Return the (x, y) coordinate for the center point of the cell that contains the specified text.  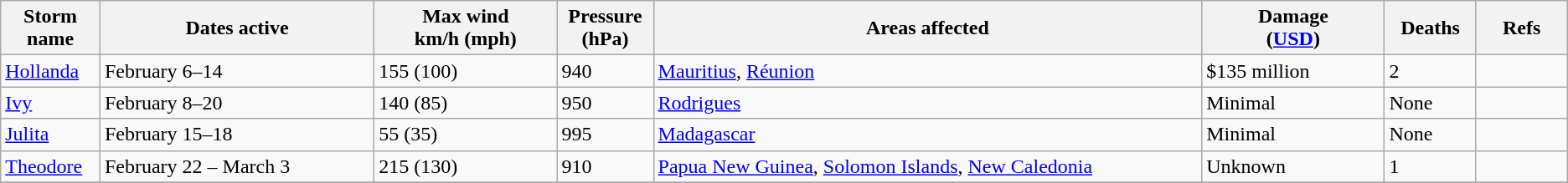
215 (130) (466, 166)
Hollanda (50, 71)
1 (1431, 166)
Max windkm/h (mph) (466, 28)
950 (605, 103)
$135 million (1293, 71)
2 (1431, 71)
February 15–18 (236, 135)
155 (100) (466, 71)
Storm name (50, 28)
February 22 – March 3 (236, 166)
Pressure(hPa) (605, 28)
Areas affected (928, 28)
Unknown (1293, 166)
55 (35) (466, 135)
February 6–14 (236, 71)
Deaths (1431, 28)
Damage(USD) (1293, 28)
940 (605, 71)
Papua New Guinea, Solomon Islands, New Caledonia (928, 166)
995 (605, 135)
Theodore (50, 166)
Mauritius, Réunion (928, 71)
Madagascar (928, 135)
Dates active (236, 28)
140 (85) (466, 103)
Rodrigues (928, 103)
Refs (1521, 28)
910 (605, 166)
Julita (50, 135)
February 8–20 (236, 103)
Ivy (50, 103)
